Scan for the cell matching the given text and deliver its [X, Y] coordinate at center. 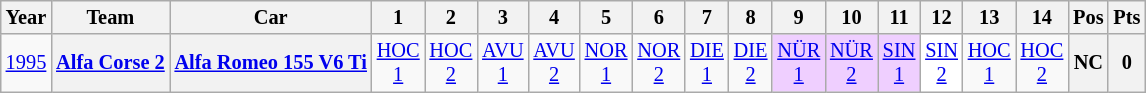
12 [942, 17]
Pos [1088, 17]
Year [26, 17]
Alfa Corse 2 [110, 63]
10 [852, 17]
DIE1 [707, 63]
Team [110, 17]
1995 [26, 63]
Car [271, 17]
0 [1126, 63]
11 [900, 17]
4 [554, 17]
3 [502, 17]
2 [452, 17]
1 [398, 17]
8 [751, 17]
5 [606, 17]
Alfa Romeo 155 V6 Ti [271, 63]
Pts [1126, 17]
6 [658, 17]
SIN1 [900, 63]
14 [1042, 17]
NOR2 [658, 63]
NÜR1 [798, 63]
NÜR2 [852, 63]
7 [707, 17]
NOR1 [606, 63]
AVU1 [502, 63]
SIN2 [942, 63]
9 [798, 17]
AVU2 [554, 63]
DIE2 [751, 63]
13 [990, 17]
NC [1088, 63]
